Locate the cell with the specified text and output its [x, y] center coordinate. 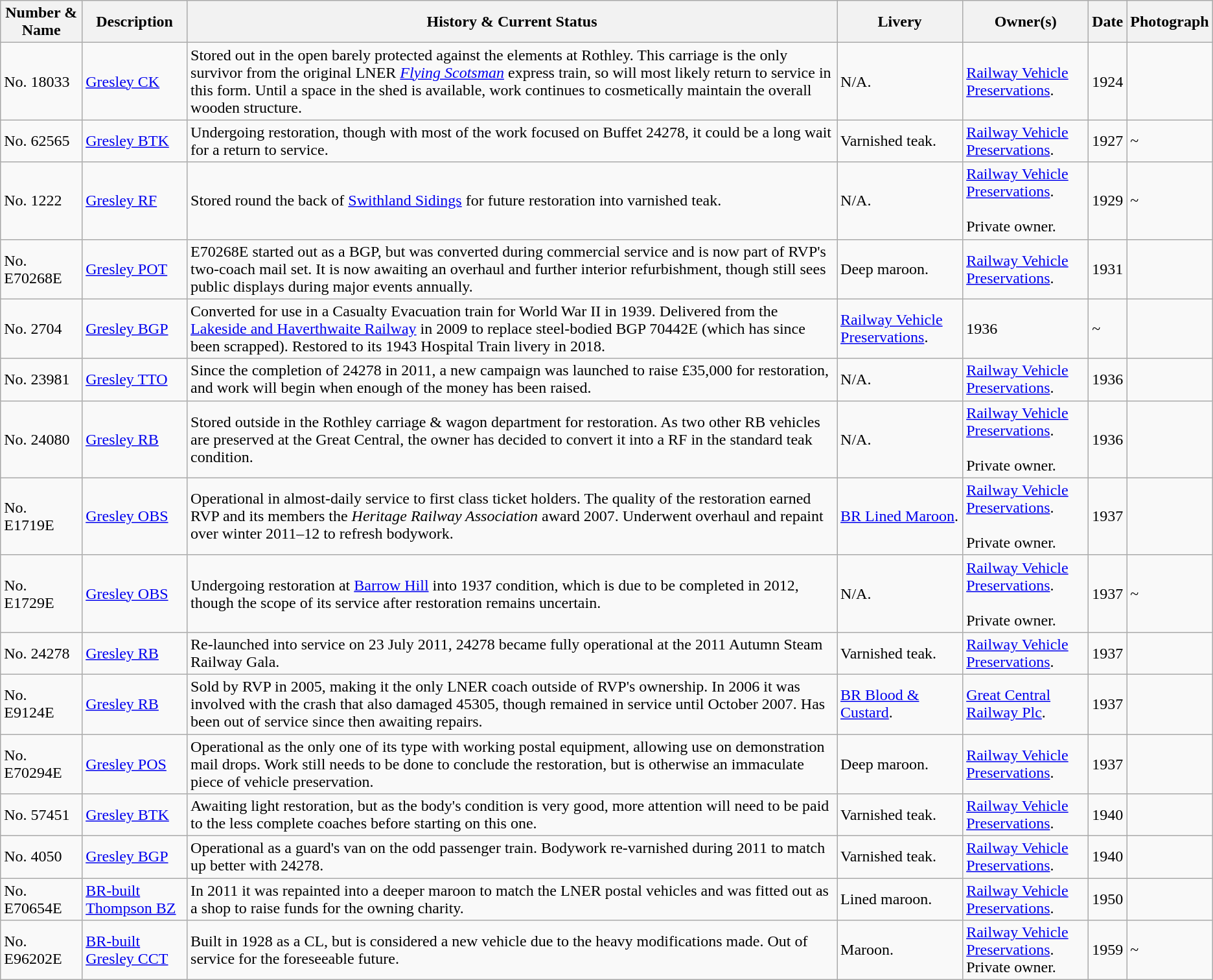
Date [1108, 22]
Owner(s) [1026, 22]
Gresley POT [135, 269]
Gresley POS [135, 764]
BR-built Gresley CCT [135, 950]
No. E70654E [41, 900]
No. E9124E [41, 704]
Maroon. [900, 950]
Description [135, 22]
Undergoing restoration, though with most of the work focused on Buffet 24278, it could be a long wait for a return to service. [512, 141]
BR Blood & Custard. [900, 704]
Livery [900, 22]
No. 2704 [41, 329]
History & Current Status [512, 22]
No. E1719E [41, 516]
No. 23981 [41, 380]
Built in 1928 as a CL, but is considered a new vehicle due to the heavy modifications made. Out of service for the foreseeable future. [512, 950]
1929 [1108, 201]
No. E96202E [41, 950]
No. 24080 [41, 439]
BR-built Thompson BZ [135, 900]
No. E70294E [41, 764]
Gresley CK [135, 82]
Stored round the back of Swithland Sidings for future restoration into varnished teak. [512, 201]
No. 18033 [41, 82]
Re-launched into service on 23 July 2011, 24278 became fully operational at the 2011 Autumn Steam Railway Gala. [512, 653]
No. 57451 [41, 815]
1927 [1108, 141]
No. 24278 [41, 653]
Operational as a guard's van on the odd passenger train. Bodywork re-varnished during 2011 to match up better with 24278. [512, 857]
Lined maroon. [900, 900]
Great Central Railway Plc. [1026, 704]
Gresley TTO [135, 380]
No. E1729E [41, 594]
No. 4050 [41, 857]
1931 [1108, 269]
Photograph [1170, 22]
In 2011 it was repainted into a deeper maroon to match the LNER postal vehicles and was fitted out as a shop to raise funds for the owning charity. [512, 900]
No. 62565 [41, 141]
No. E70268E [41, 269]
1924 [1108, 82]
1959 [1108, 950]
1950 [1108, 900]
BR Lined Maroon. [900, 516]
Gresley RF [135, 201]
No. 1222 [41, 201]
Number & Name [41, 22]
